Extract the (x, y) coordinate from the center of the cell holding the provided text.  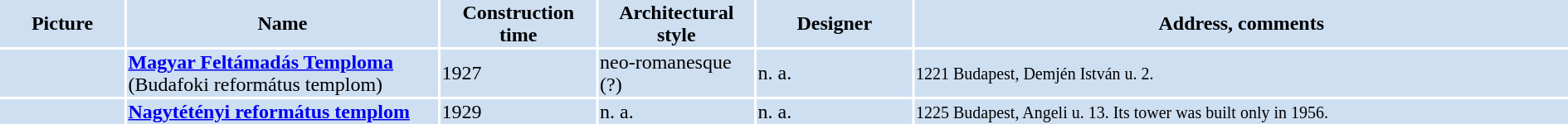
Magyar Feltámadás Temploma (Budafoki református templom) (282, 73)
Architectural style (677, 23)
Name (282, 23)
Picture (62, 23)
Construction time (519, 23)
neo-romanesque (?) (677, 73)
1929 (519, 112)
Nagytétényi református templom (282, 112)
Designer (835, 23)
Address, comments (1241, 23)
1221 Budapest, Demjén István u. 2. (1241, 73)
1225 Budapest, Angeli u. 13. Its tower was built only in 1956. (1241, 112)
1927 (519, 73)
